Provide the [x, y] coordinate of the cell's center where the given text is located.  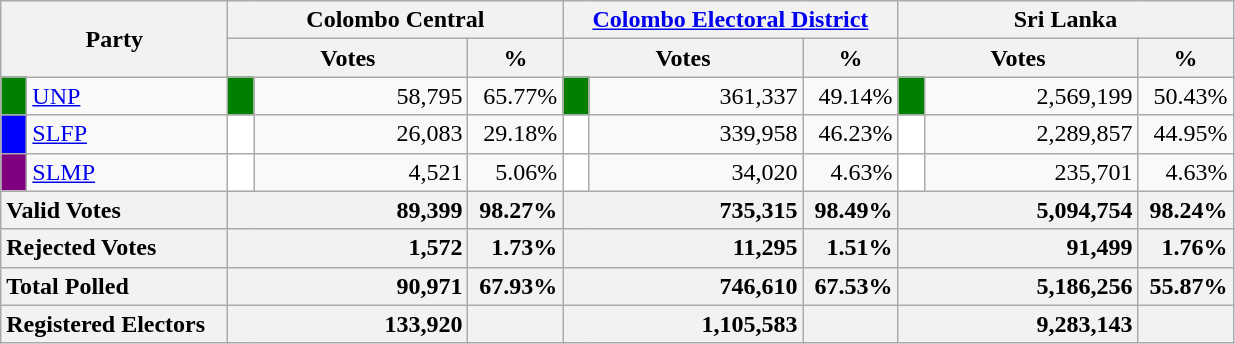
Colombo Electoral District [730, 20]
1.51% [850, 248]
Registered Electors [114, 324]
26,083 [361, 134]
67.53% [850, 286]
SLMP [128, 172]
Valid Votes [114, 210]
58,795 [361, 96]
735,315 [683, 210]
65.77% [516, 96]
361,337 [696, 96]
Colombo Central [396, 20]
5,186,256 [1018, 286]
1,572 [348, 248]
Sri Lanka [1066, 20]
89,399 [348, 210]
34,020 [696, 172]
4,521 [361, 172]
67.93% [516, 286]
98.24% [1186, 210]
50.43% [1186, 96]
Total Polled [114, 286]
29.18% [516, 134]
98.27% [516, 210]
746,610 [683, 286]
Rejected Votes [114, 248]
49.14% [850, 96]
55.87% [1186, 286]
11,295 [683, 248]
90,971 [348, 286]
2,569,199 [1031, 96]
2,289,857 [1031, 134]
UNP [128, 96]
235,701 [1031, 172]
1.73% [516, 248]
SLFP [128, 134]
44.95% [1186, 134]
133,920 [348, 324]
5,094,754 [1018, 210]
5.06% [516, 172]
1,105,583 [683, 324]
98.49% [850, 210]
1.76% [1186, 248]
91,499 [1018, 248]
46.23% [850, 134]
339,958 [696, 134]
Party [114, 39]
9,283,143 [1018, 324]
